Scan for the cell matching the given text and deliver its (X, Y) coordinate at center. 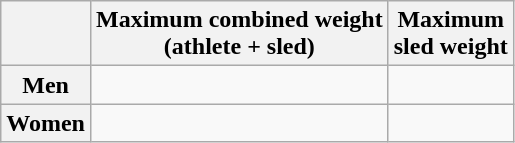
Men (46, 85)
Women (46, 123)
Maximumsled weight (450, 34)
Maximum combined weight(athlete + sled) (239, 34)
